From the cell containing the given text, extract its center point as (X, Y) coordinate. 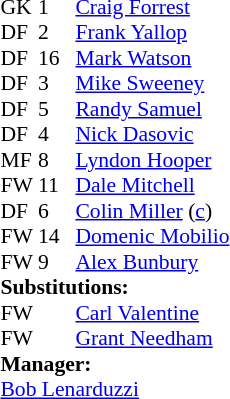
Carl Valentine (152, 313)
6 (57, 211)
9 (57, 262)
Colin Miller (c) (152, 211)
Randy Samuel (152, 109)
Alex Bunbury (152, 262)
Grant Needham (152, 339)
8 (57, 160)
Dale Mitchell (152, 185)
Nick Dasovic (152, 135)
14 (57, 237)
5 (57, 109)
2 (57, 33)
Substitutions: (114, 287)
11 (57, 185)
Mark Watson (152, 58)
Mike Sweeney (152, 83)
MF (19, 160)
Lyndon Hooper (152, 160)
Domenic Mobilio (152, 237)
16 (57, 58)
Frank Yallop (152, 33)
Manager: (114, 364)
4 (57, 135)
3 (57, 83)
